Identify which cell holds the provided text, then report its (x, y) central coordinate. 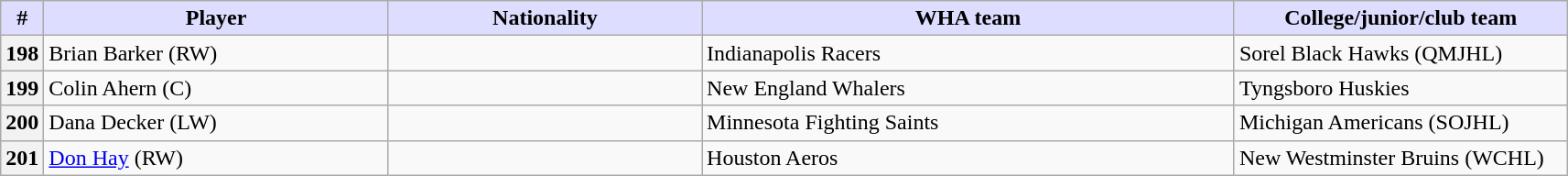
Michigan Americans (SOJHL) (1400, 123)
Player (216, 18)
New England Whalers (968, 88)
Colin Ahern (C) (216, 88)
Nationality (545, 18)
Tyngsboro Huskies (1400, 88)
New Westminster Bruins (WCHL) (1400, 158)
Houston Aeros (968, 158)
198 (22, 53)
200 (22, 123)
Brian Barker (RW) (216, 53)
Minnesota Fighting Saints (968, 123)
# (22, 18)
WHA team (968, 18)
Don Hay (RW) (216, 158)
Sorel Black Hawks (QMJHL) (1400, 53)
199 (22, 88)
201 (22, 158)
College/junior/club team (1400, 18)
Indianapolis Racers (968, 53)
Dana Decker (LW) (216, 123)
